From the cell containing the given text, extract its center point as (X, Y) coordinate. 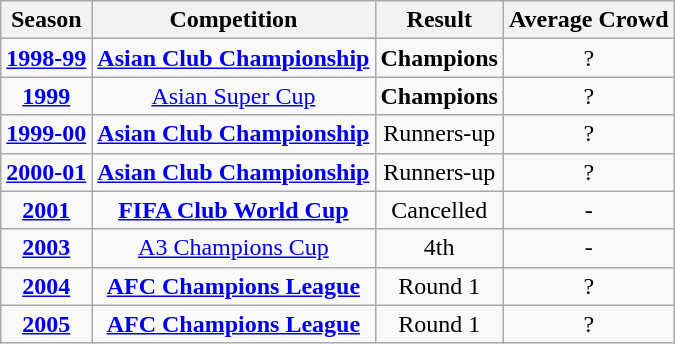
2004 (46, 286)
Result (439, 20)
Average Crowd (588, 20)
Season (46, 20)
4th (439, 248)
Competition (234, 20)
1999-00 (46, 134)
1999 (46, 96)
2000-01 (46, 172)
Cancelled (439, 210)
Asian Super Cup (234, 96)
2005 (46, 324)
A3 Champions Cup (234, 248)
FIFA Club World Cup (234, 210)
2003 (46, 248)
1998-99 (46, 58)
2001 (46, 210)
